Find where the given text appears and provide that cell's center as (x, y) coordinate. 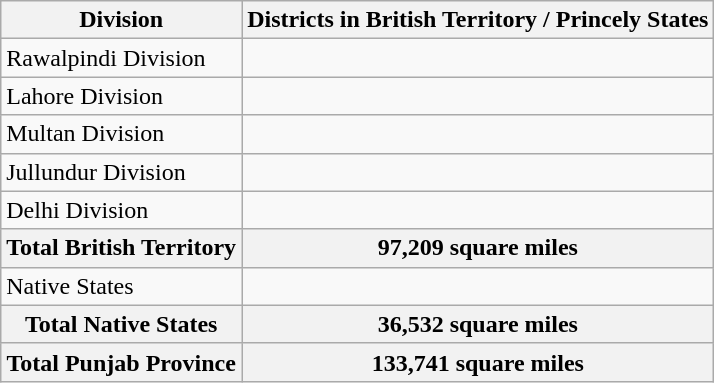
Total British Territory (122, 248)
Districts in British Territory / Princely States (478, 20)
Delhi Division (122, 210)
Jullundur Division (122, 172)
Rawalpindi Division (122, 58)
Total Native States (122, 324)
Lahore Division (122, 96)
Total Punjab Province (122, 362)
97,209 square miles (478, 248)
36,532 square miles (478, 324)
Native States (122, 286)
133,741 square miles (478, 362)
Multan Division (122, 134)
Division (122, 20)
